For the text-containing cell, return its midpoint in [x, y] coordinate format. 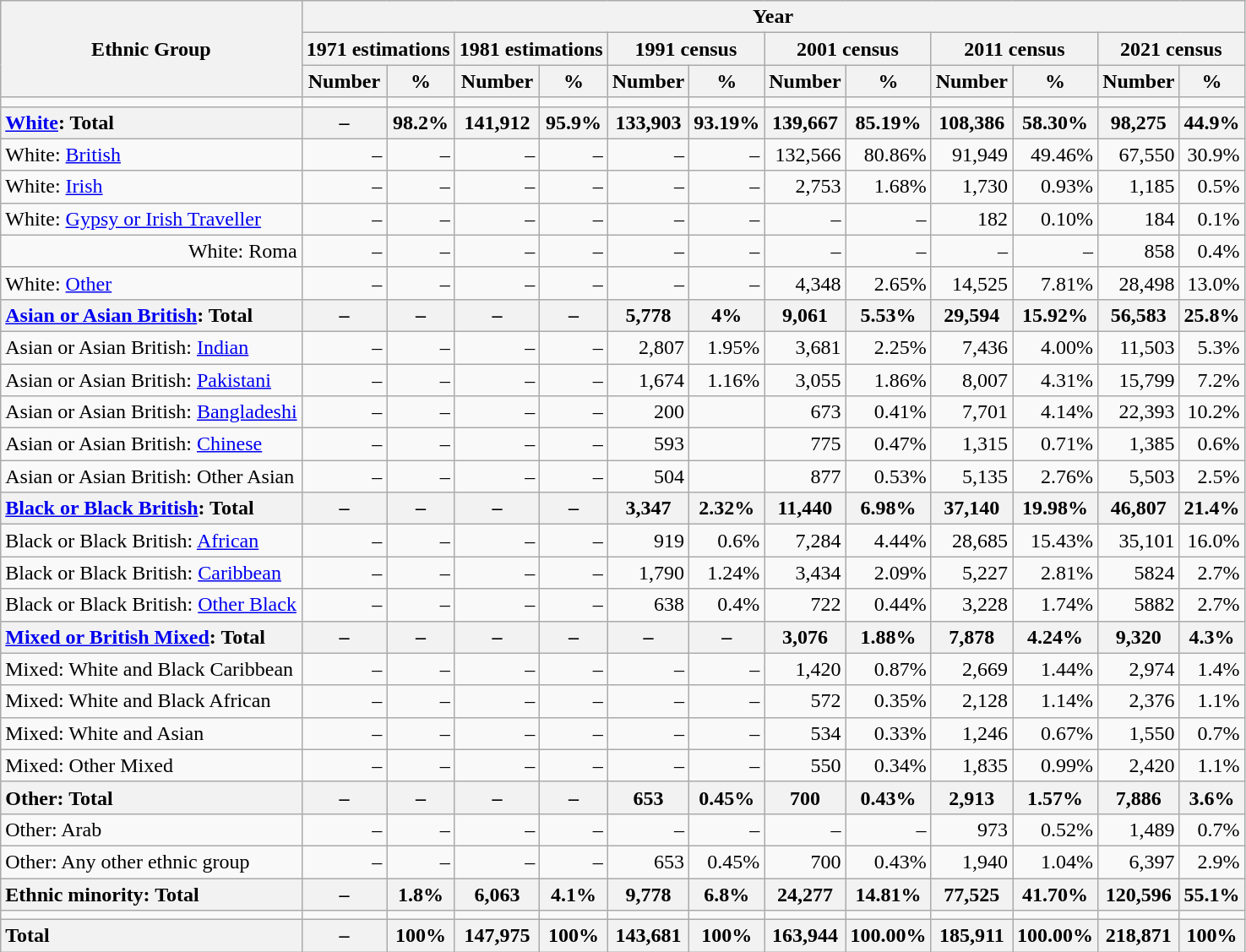
973 [971, 830]
182 [971, 219]
4% [726, 315]
7,436 [971, 347]
1.68% [889, 187]
1.95% [726, 347]
4.3% [1211, 637]
3,681 [805, 347]
0.35% [889, 701]
4.44% [889, 541]
4.00% [1056, 347]
143,681 [648, 936]
55.1% [1211, 895]
1.88% [889, 637]
29,594 [971, 315]
80.86% [889, 155]
2,669 [971, 669]
9,320 [1139, 637]
Black or Black British: Caribbean [151, 573]
3,076 [805, 637]
2,128 [971, 701]
0.67% [1056, 733]
2.9% [1211, 862]
1.86% [889, 379]
1,420 [805, 669]
1,835 [971, 765]
1981 estimations [531, 49]
2,420 [1139, 765]
Mixed: White and Black African [151, 701]
93.19% [726, 122]
2,753 [805, 187]
Other: Any other ethnic group [151, 862]
77,525 [971, 895]
Other: Total [151, 797]
1.04% [1056, 862]
2,974 [1139, 669]
218,871 [1139, 936]
7.2% [1211, 379]
30.9% [1211, 155]
22,393 [1139, 412]
White: Gypsy or Irish Traveller [151, 219]
200 [648, 412]
0.52% [1056, 830]
534 [805, 733]
0.33% [889, 733]
0.5% [1211, 187]
11,440 [805, 509]
0.41% [889, 412]
2,807 [648, 347]
49.46% [1056, 155]
13.0% [1211, 283]
41.70% [1056, 895]
0.10% [1056, 219]
2.76% [1056, 476]
2021 census [1171, 49]
16.0% [1211, 541]
3,347 [648, 509]
3,228 [971, 605]
Asian or Asian British: Chinese [151, 444]
28,498 [1139, 283]
1.74% [1056, 605]
1,940 [971, 862]
0.47% [889, 444]
184 [1139, 219]
1,674 [648, 379]
3,055 [805, 379]
White: Roma [151, 251]
Asian or Asian British: Pakistani [151, 379]
120,596 [1139, 895]
Mixed or British Mixed: Total [151, 637]
Total [151, 936]
7,886 [1139, 797]
1991 census [686, 49]
2.09% [889, 573]
2.81% [1056, 573]
141,912 [497, 122]
15.43% [1056, 541]
5.53% [889, 315]
1,489 [1139, 830]
504 [648, 476]
550 [805, 765]
Black or Black British: Total [151, 509]
919 [648, 541]
7.81% [1056, 283]
58.30% [1056, 122]
91,949 [971, 155]
2.25% [889, 347]
Ethnic minority: Total [151, 895]
722 [805, 605]
2,376 [1139, 701]
8,007 [971, 379]
877 [805, 476]
4.1% [574, 895]
185,911 [971, 936]
19.98% [1056, 509]
Asian or Asian British: Bangladeshi [151, 412]
1,790 [648, 573]
White: Other [151, 283]
Mixed: Other Mixed [151, 765]
638 [648, 605]
Year [773, 17]
3.6% [1211, 797]
2.65% [889, 283]
1.44% [1056, 669]
1,185 [1139, 187]
37,140 [971, 509]
24,277 [805, 895]
1.14% [1056, 701]
163,944 [805, 936]
Mixed: White and Asian [151, 733]
593 [648, 444]
2.5% [1211, 476]
11,503 [1139, 347]
Asian or Asian British: Indian [151, 347]
0.71% [1056, 444]
Other: Arab [151, 830]
5,778 [648, 315]
3,434 [805, 573]
98.2% [421, 122]
15,799 [1139, 379]
98,275 [1139, 122]
147,975 [497, 936]
White: Total [151, 122]
2001 census [848, 49]
0.44% [889, 605]
133,903 [648, 122]
775 [805, 444]
0.99% [1056, 765]
25.8% [1211, 315]
4.31% [1056, 379]
7,284 [805, 541]
6,397 [1139, 862]
1,315 [971, 444]
9,778 [648, 895]
28,685 [971, 541]
46,807 [1139, 509]
0.34% [889, 765]
572 [805, 701]
0.93% [1056, 187]
14.81% [889, 895]
5824 [1139, 573]
6.98% [889, 509]
858 [1139, 251]
Asian or Asian British: Other Asian [151, 476]
85.19% [889, 122]
Ethnic Group [151, 49]
6.8% [726, 895]
108,386 [971, 122]
10.2% [1211, 412]
132,566 [805, 155]
15.92% [1056, 315]
673 [805, 412]
139,667 [805, 122]
2.32% [726, 509]
1.8% [421, 895]
1.24% [726, 573]
White: British [151, 155]
4,348 [805, 283]
0.87% [889, 669]
5882 [1139, 605]
Asian or Asian British: Total [151, 315]
Black or Black British: African [151, 541]
1.4% [1211, 669]
5,503 [1139, 476]
Black or Black British: Other Black [151, 605]
1,385 [1139, 444]
21.4% [1211, 509]
7,878 [971, 637]
5,227 [971, 573]
44.9% [1211, 122]
35,101 [1139, 541]
1,730 [971, 187]
1971 estimations [378, 49]
4.24% [1056, 637]
5.3% [1211, 347]
7,701 [971, 412]
4.14% [1056, 412]
95.9% [574, 122]
White: Irish [151, 187]
1.16% [726, 379]
0.53% [889, 476]
56,583 [1139, 315]
14,525 [971, 283]
1.57% [1056, 797]
1,246 [971, 733]
Mixed: White and Black Caribbean [151, 669]
0.1% [1211, 219]
6,063 [497, 895]
2011 census [1014, 49]
5,135 [971, 476]
2,913 [971, 797]
67,550 [1139, 155]
9,061 [805, 315]
1,550 [1139, 733]
